Find where the given text appears and provide that cell's center as [X, Y] coordinate. 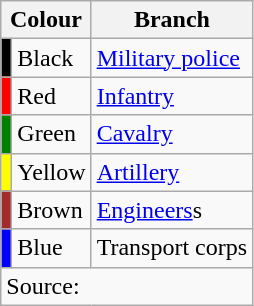
Source: [127, 286]
Engineerss [172, 210]
Colour [46, 20]
Black [52, 58]
Blue [52, 248]
Green [52, 134]
Artillery [172, 172]
Infantry [172, 96]
Military police [172, 58]
Branch [172, 20]
Brown [52, 210]
Red [52, 96]
Yellow [52, 172]
Transport corps [172, 248]
Cavalry [172, 134]
